Provide the [X, Y] coordinate of the cell's center where the given text is located.  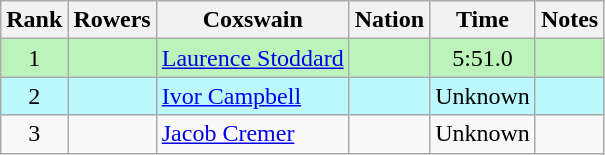
Notes [569, 20]
Jacob Cremer [252, 134]
3 [34, 134]
Nation [389, 20]
5:51.0 [483, 58]
Rank [34, 20]
Coxswain [252, 20]
2 [34, 96]
1 [34, 58]
Ivor Campbell [252, 96]
Laurence Stoddard [252, 58]
Rowers [112, 20]
Time [483, 20]
